Detect which cell encompasses the target text, then output its (x, y) center coordinate. 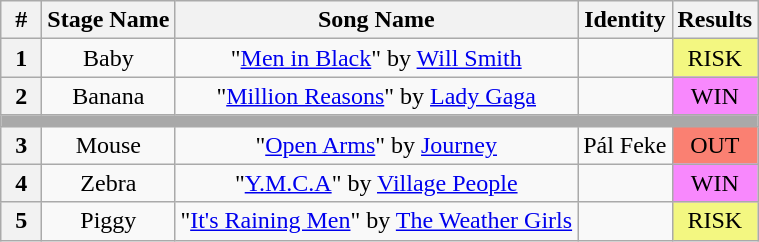
"Men in Black" by Will Smith (376, 58)
Results (715, 20)
"Open Arms" by Journey (376, 145)
Identity (625, 20)
4 (22, 183)
OUT (715, 145)
Zebra (108, 183)
Mouse (108, 145)
Banana (108, 96)
"Million Reasons" by Lady Gaga (376, 96)
Piggy (108, 221)
5 (22, 221)
Baby (108, 58)
3 (22, 145)
1 (22, 58)
Song Name (376, 20)
# (22, 20)
Stage Name (108, 20)
"It's Raining Men" by The Weather Girls (376, 221)
"Y.M.C.A" by Village People (376, 183)
2 (22, 96)
Pál Feke (625, 145)
